Provide the [x, y] coordinate of the cell's center where the given text is located.  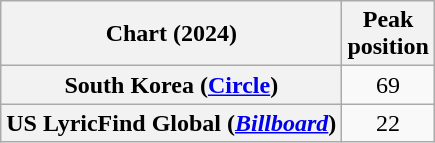
22 [388, 123]
Chart (2024) [172, 34]
Peakposition [388, 34]
69 [388, 85]
US LyricFind Global (Billboard) [172, 123]
South Korea (Circle) [172, 85]
